Extract the (x, y) coordinate from the center of the cell holding the provided text.  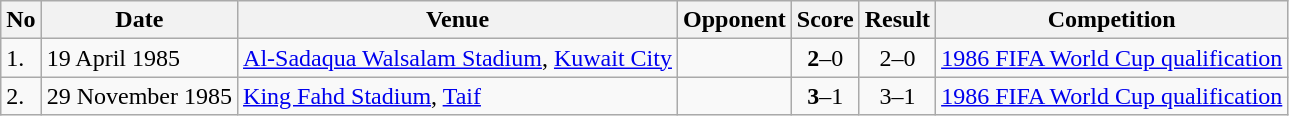
Opponent (734, 20)
Al-Sadaqua Walsalam Stadium, Kuwait City (458, 58)
19 April 1985 (139, 58)
Score (825, 20)
Venue (458, 20)
29 November 1985 (139, 96)
2. (21, 96)
King Fahd Stadium, Taif (458, 96)
No (21, 20)
Date (139, 20)
Result (897, 20)
1. (21, 58)
Competition (1112, 20)
